Capture the cell that displays the provided text and extract its [X, Y] central coordinate. 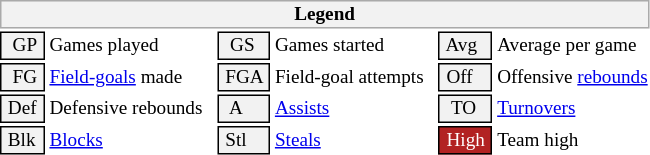
Average per game [573, 46]
High [466, 140]
Legend [324, 14]
Turnovers [573, 108]
TO [466, 108]
Field-goals made [131, 77]
Off [466, 77]
Offensive rebounds [573, 77]
Assists [354, 108]
Def [22, 108]
Avg [466, 46]
FGA [244, 77]
Defensive rebounds [131, 108]
GP [22, 46]
Team high [573, 140]
Field-goal attempts [354, 77]
Games played [131, 46]
GS [244, 46]
Blocks [131, 140]
FG [22, 77]
Blk [22, 140]
Steals [354, 140]
A [244, 108]
Games started [354, 46]
Stl [244, 140]
